Detect which cell encompasses the target text, then output its [X, Y] center coordinate. 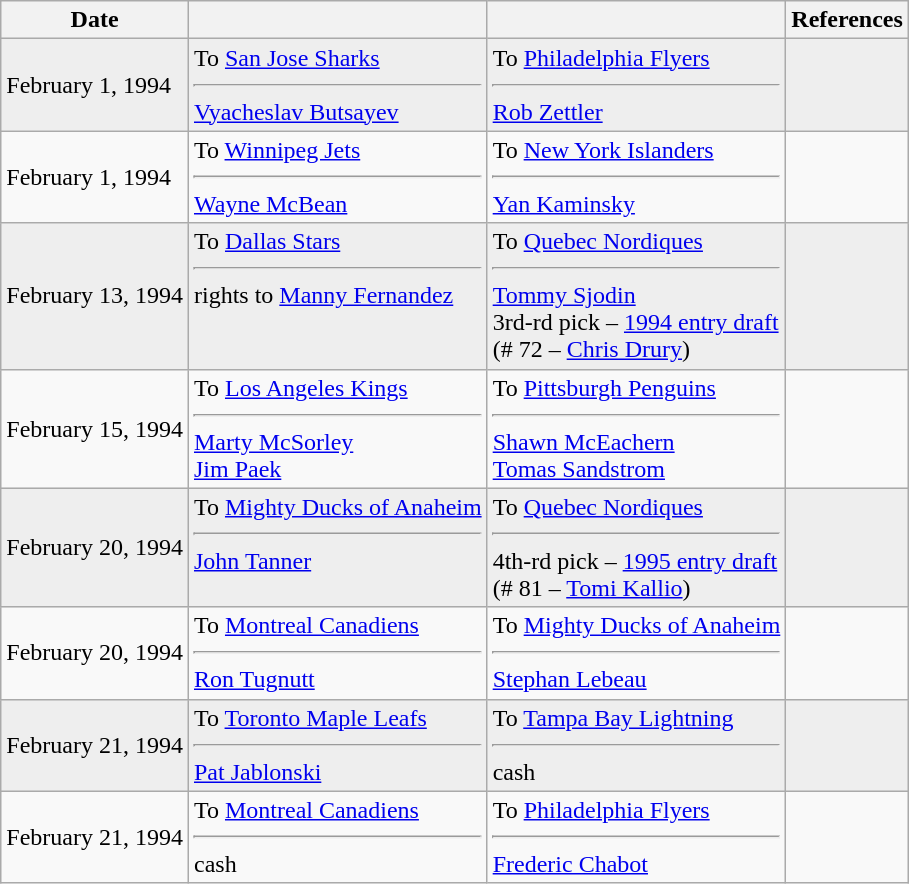
To Tampa Bay Lightningcash [636, 745]
To Philadelphia FlyersFrederic Chabot [636, 837]
To Montreal CanadiensRon Tugnutt [338, 653]
To Pittsburgh PenguinsShawn McEachernTomas Sandstrom [636, 428]
Date [95, 20]
To Toronto Maple LeafsPat Jablonski [338, 745]
To Quebec NordiquesTommy Sjodin3rd-rd pick – 1994 entry draft(# 72 – Chris Drury) [636, 296]
To Dallas Starsrights to Manny Fernandez [338, 296]
To Los Angeles KingsMarty McSorleyJim Paek [338, 428]
To Mighty Ducks of AnaheimJohn Tanner [338, 548]
To Philadelphia FlyersRob Zettler [636, 85]
To Mighty Ducks of AnaheimStephan Lebeau [636, 653]
To Winnipeg JetsWayne McBean [338, 177]
February 15, 1994 [95, 428]
To New York IslandersYan Kaminsky [636, 177]
February 13, 1994 [95, 296]
To Quebec Nordiques4th-rd pick – 1995 entry draft(# 81 – Tomi Kallio) [636, 548]
References [848, 20]
To Montreal Canadienscash [338, 837]
To San Jose SharksVyacheslav Butsayev [338, 85]
